Pinpoint the cell where the given text exists, returning its [X, Y] midpoint coordinate. 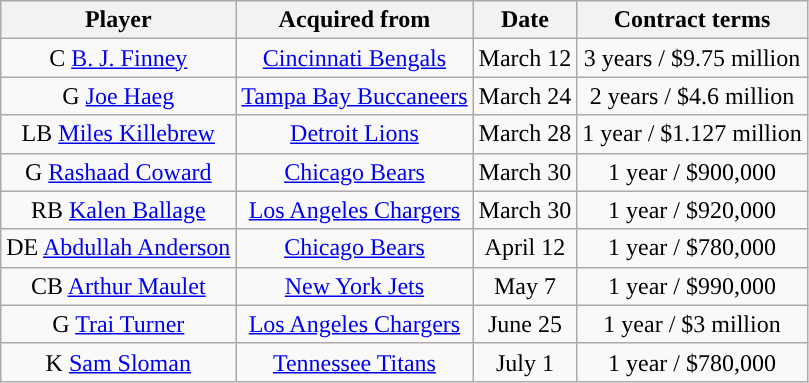
March 28 [525, 134]
March 12 [525, 58]
June 25 [525, 324]
1 year / $920,000 [692, 210]
G Trai Turner [118, 324]
K Sam Sloman [118, 362]
DE Abdullah Anderson [118, 248]
CB Arthur Maulet [118, 286]
March 24 [525, 96]
1 year / $3 million [692, 324]
Player [118, 20]
Detroit Lions [354, 134]
1 year / $1.127 million [692, 134]
RB Kalen Ballage [118, 210]
Tennessee Titans [354, 362]
G Rashaad Coward [118, 172]
LB Miles Killebrew [118, 134]
Acquired from [354, 20]
1 year / $990,000 [692, 286]
1 year / $900,000 [692, 172]
New York Jets [354, 286]
July 1 [525, 362]
Contract terms [692, 20]
2 years / $4.6 million [692, 96]
May 7 [525, 286]
3 years / $9.75 million [692, 58]
G Joe Haeg [118, 96]
C B. J. Finney [118, 58]
Cincinnati Bengals [354, 58]
Date [525, 20]
April 12 [525, 248]
Tampa Bay Buccaneers [354, 96]
